Pinpoint the cell where the given text exists, returning its (x, y) midpoint coordinate. 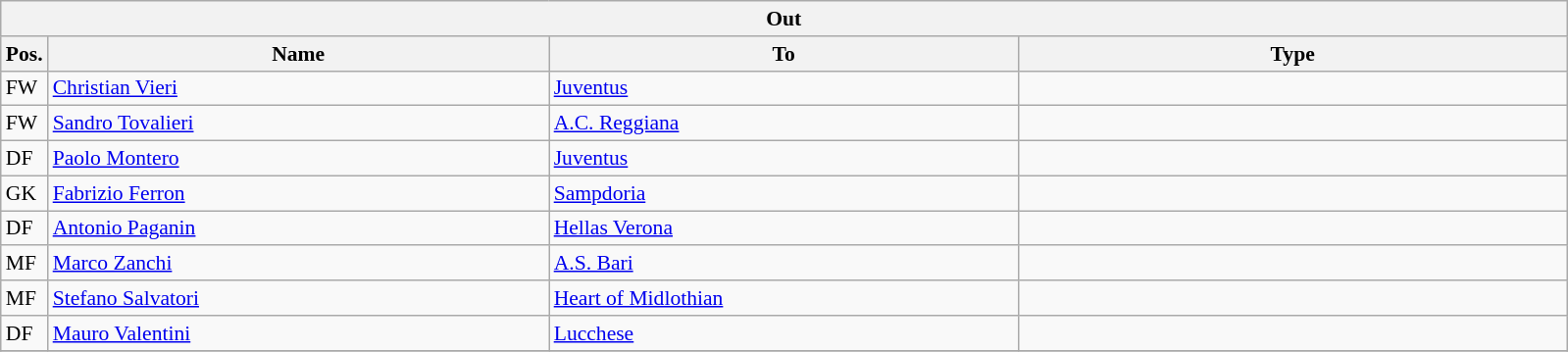
Sandro Tovalieri (298, 124)
Fabrizio Ferron (298, 193)
Hellas Verona (784, 228)
Pos. (25, 54)
Sampdoria (784, 193)
Stefano Salvatori (298, 298)
Antonio Paganin (298, 228)
Paolo Montero (298, 159)
Mauro Valentini (298, 333)
To (784, 54)
Christian Vieri (298, 88)
Type (1292, 54)
Marco Zanchi (298, 264)
A.C. Reggiana (784, 124)
Heart of Midlothian (784, 298)
Out (784, 19)
Lucchese (784, 333)
GK (25, 193)
Name (298, 54)
A.S. Bari (784, 264)
